Output the [x, y] coordinate of the center of the cell containing the given text.  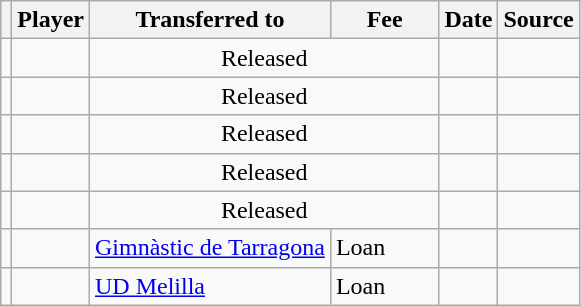
UD Melilla [210, 286]
Fee [384, 20]
Transferred to [210, 20]
Source [538, 20]
Gimnàstic de Tarragona [210, 248]
Player [51, 20]
Date [468, 20]
